Find where the given text appears and provide that cell's center as [X, Y] coordinate. 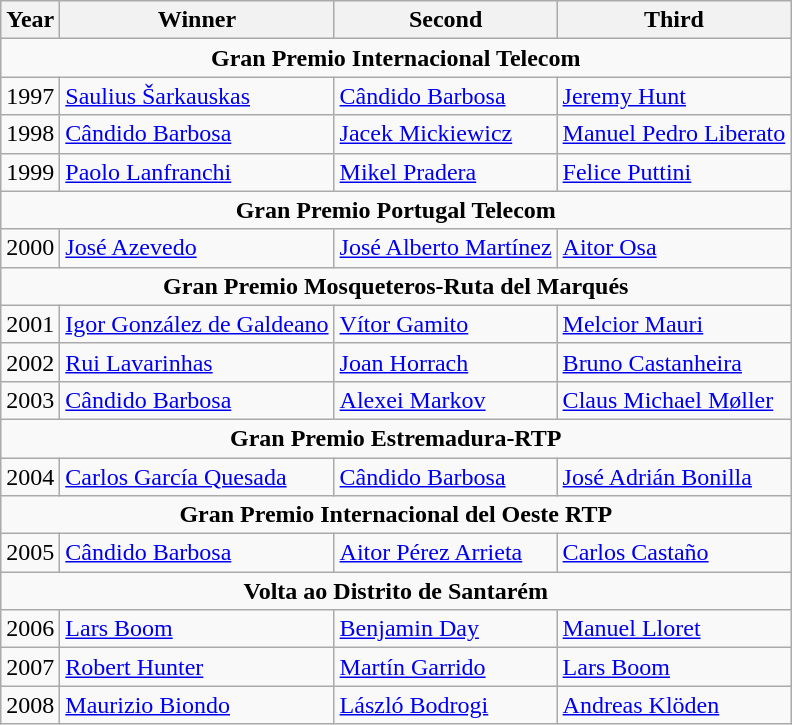
2005 [30, 553]
Jeremy Hunt [674, 96]
1999 [30, 172]
Andreas Klöden [674, 705]
Martín Garrido [446, 667]
Aitor Osa [674, 248]
Vítor Gamito [446, 324]
José Adrián Bonilla [674, 477]
Joan Horrach [446, 362]
Gran Premio Internacional del Oeste RTP [396, 515]
2006 [30, 629]
José Azevedo [197, 248]
Winner [197, 20]
Jacek Mickiewicz [446, 134]
2004 [30, 477]
Carlos García Quesada [197, 477]
Gran Premio Estremadura-RTP [396, 438]
2007 [30, 667]
Manuel Pedro Liberato [674, 134]
1997 [30, 96]
José Alberto Martínez [446, 248]
Gran Premio Portugal Telecom [396, 210]
2003 [30, 400]
László Bodrogi [446, 705]
Claus Michael Møller [674, 400]
Saulius Šarkauskas [197, 96]
Felice Puttini [674, 172]
Second [446, 20]
Manuel Lloret [674, 629]
Maurizio Biondo [197, 705]
Melcior Mauri [674, 324]
1998 [30, 134]
Gran Premio Mosqueteros-Ruta del Marqués [396, 286]
Rui Lavarinhas [197, 362]
Carlos Castaño [674, 553]
Bruno Castanheira [674, 362]
Benjamin Day [446, 629]
2002 [30, 362]
Robert Hunter [197, 667]
Third [674, 20]
Paolo Lanfranchi [197, 172]
Year [30, 20]
Gran Premio Internacional Telecom [396, 58]
2000 [30, 248]
Alexei Markov [446, 400]
Volta ao Distrito de Santarém [396, 591]
2001 [30, 324]
Igor González de Galdeano [197, 324]
2008 [30, 705]
Mikel Pradera [446, 172]
Aitor Pérez Arrieta [446, 553]
